Return the [x, y] coordinate for the center point of the cell that contains the specified text.  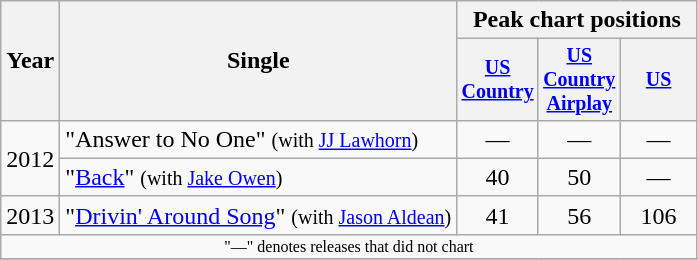
US [658, 80]
Peak chart positions [577, 20]
US Country [498, 80]
50 [579, 177]
"Answer to No One" (with JJ Lawhorn) [258, 139]
106 [658, 215]
2012 [30, 158]
"Back" (with Jake Owen) [258, 177]
Year [30, 61]
"Drivin' Around Song" (with Jason Aldean) [258, 215]
40 [498, 177]
56 [579, 215]
"—" denotes releases that did not chart [349, 246]
US Country Airplay [579, 80]
41 [498, 215]
Single [258, 61]
2013 [30, 215]
